Determine the (X, Y) coordinate at the center of the cell enclosing the given text.  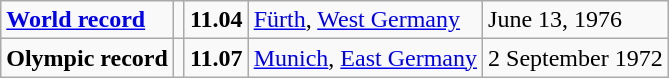
June 13, 1976 (576, 20)
Munich, East Germany (365, 58)
World record (88, 20)
Olympic record (88, 58)
2 September 1972 (576, 58)
11.04 (216, 20)
Fürth, West Germany (365, 20)
11.07 (216, 58)
